Locate the cell with the specified text and output its [X, Y] center coordinate. 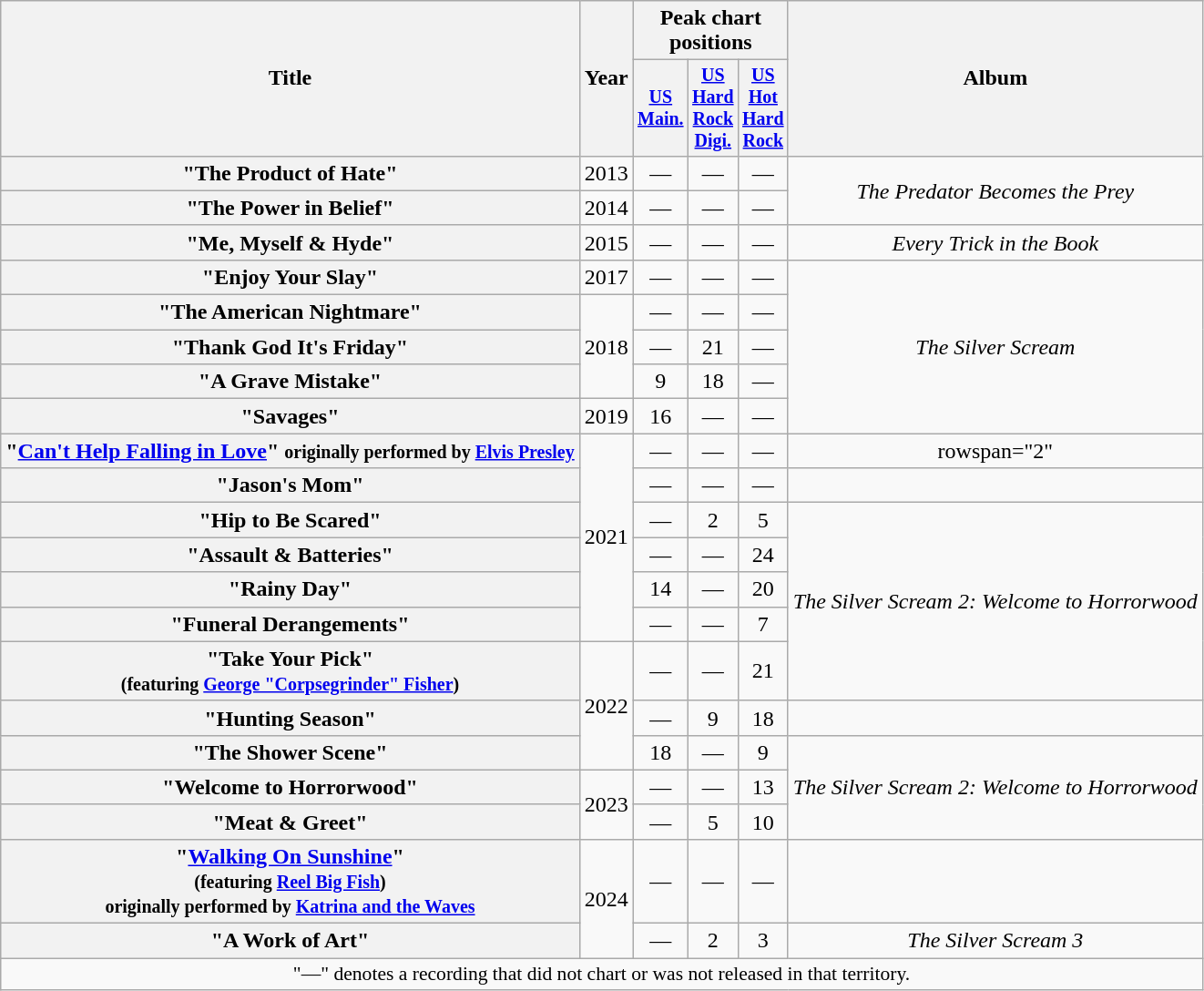
The Predator Becomes the Prey [995, 190]
13 [763, 787]
"—" denotes a recording that did not chart or was not released in that territory. [602, 975]
"Thank God It's Friday" [290, 347]
Title [290, 78]
Album [995, 78]
rowspan="2" [995, 451]
Every Trick in the Book [995, 242]
"Take Your Pick"(featuring George "Corpsegrinder" Fisher) [290, 670]
The Silver Scream [995, 346]
"Assault & Batteries" [290, 555]
2023 [607, 804]
"Me, Myself & Hyde" [290, 242]
2024 [607, 898]
"Savages" [290, 416]
2015 [607, 242]
USMain. [660, 107]
16 [660, 416]
"Hip to Be Scared" [290, 520]
2017 [607, 277]
"Rainy Day" [290, 589]
"Funeral Derangements" [290, 624]
"Enjoy Your Slay" [290, 277]
Year [607, 78]
24 [763, 555]
"The Power in Belief" [290, 208]
"The Product of Hate" [290, 173]
"The Shower Scene" [290, 752]
"Meat & Greet" [290, 822]
"Welcome to Horrorwood" [290, 787]
"A Work of Art" [290, 941]
2019 [607, 416]
"A Grave Mistake" [290, 382]
"Hunting Season" [290, 718]
3 [763, 941]
2022 [607, 705]
"Walking On Sunshine"(featuring Reel Big Fish)originally performed by Katrina and the Waves [290, 881]
14 [660, 589]
2018 [607, 347]
2021 [607, 537]
US Hard Rock Digi. [712, 107]
7 [763, 624]
USHotHardRock [763, 107]
2014 [607, 208]
"Can't Help Falling in Love" originally performed by Elvis Presley [290, 451]
Peak chart positions [710, 31]
20 [763, 589]
"The American Nightmare" [290, 312]
10 [763, 822]
"Jason's Mom" [290, 485]
2013 [607, 173]
The Silver Scream 3 [995, 941]
